Identify which cell holds the provided text, then report its [x, y] central coordinate. 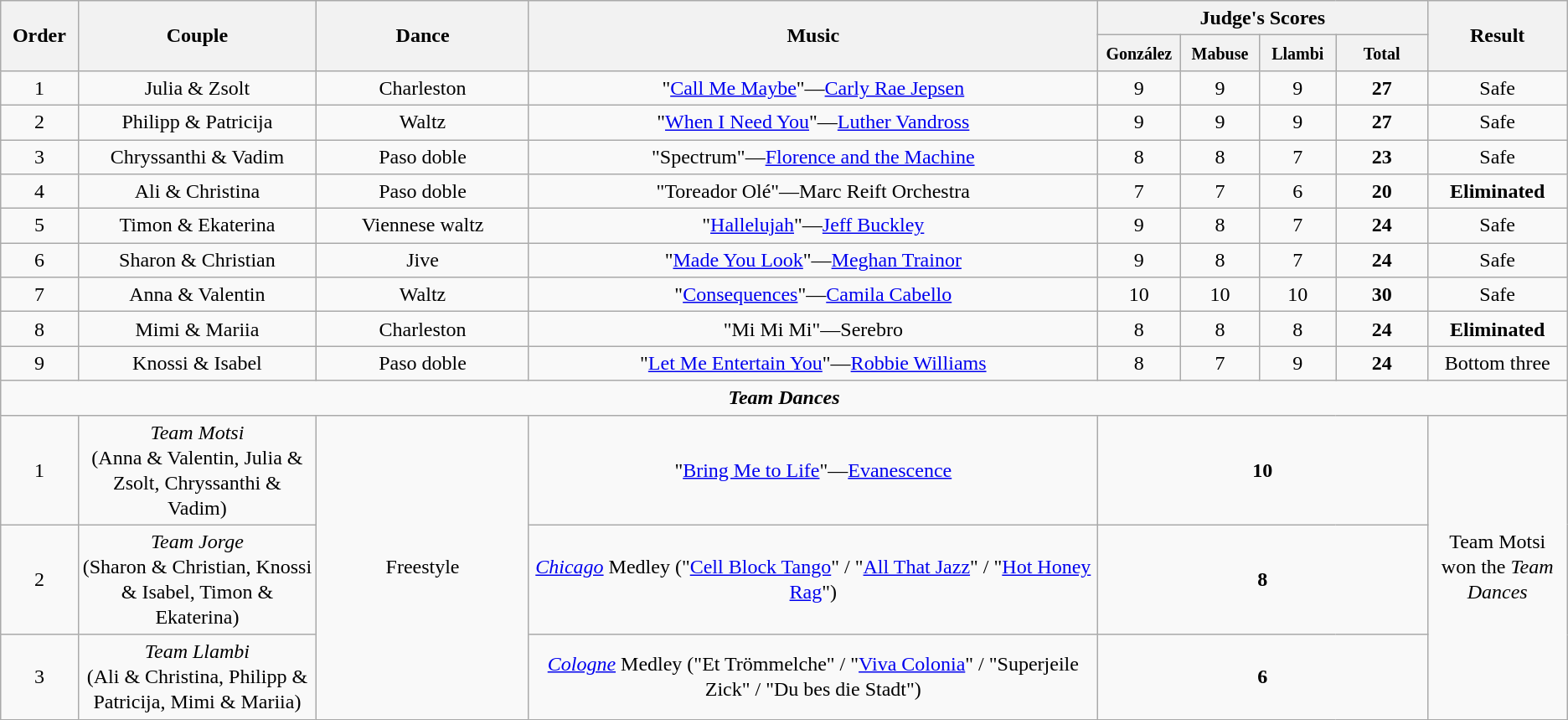
Music [812, 36]
Llambi [1298, 54]
Cologne Medley ("Et Trömmelche" / "Viva Colonia" / "Superjeile Zick" / "Du bes die Stadt") [812, 677]
"Made You Look"—Meghan Trainor [812, 260]
"Hallelujah"—Jeff Buckley [812, 226]
"Toreador Olé"—Marc Reift Orchestra [812, 191]
Mimi & Mariia [198, 329]
Knossi & Isabel [198, 364]
Julia & Zsolt [198, 87]
Mabuse [1220, 54]
"Call Me Maybe"—Carly Rae Jepsen [812, 87]
Timon & Ekaterina [198, 226]
Sharon & Christian [198, 260]
Bottom three [1498, 364]
Team Motsi(Anna & Valentin, Julia & Zsolt, Chryssanthi & Vadim) [198, 469]
5 [39, 226]
Order [39, 36]
23 [1382, 156]
Ali & Christina [198, 191]
Couple [198, 36]
Team Jorge(Sharon & Christian, Knossi & Isabel, Timon & Ekaterina) [198, 580]
Freestyle [423, 567]
Philipp & Patricija [198, 122]
Team Llambi(Ali & Christina, Philipp & Patricija, Mimi & Mariia) [198, 677]
"Consequences"—Camila Cabello [812, 295]
Viennese waltz [423, 226]
Result [1498, 36]
"Bring Me to Life"—Evanescence [812, 469]
Judge's Scores [1262, 18]
Anna & Valentin [198, 295]
4 [39, 191]
Chicago Medley ("Cell Block Tango" / "All That Jazz" / "Hot Honey Rag") [812, 580]
"Mi Mi Mi"—Serebro [812, 329]
Jive [423, 260]
"When I Need You"—Luther Vandross [812, 122]
20 [1382, 191]
Chryssanthi & Vadim [198, 156]
Team Dances [784, 397]
30 [1382, 295]
González [1139, 54]
Team Motsi won the Team Dances [1498, 567]
"Let Me Entertain You"—Robbie Williams [812, 364]
"Spectrum"—Florence and the Machine [812, 156]
Dance [423, 36]
Total [1382, 54]
